Identify which cell holds the provided text, then report its (X, Y) central coordinate. 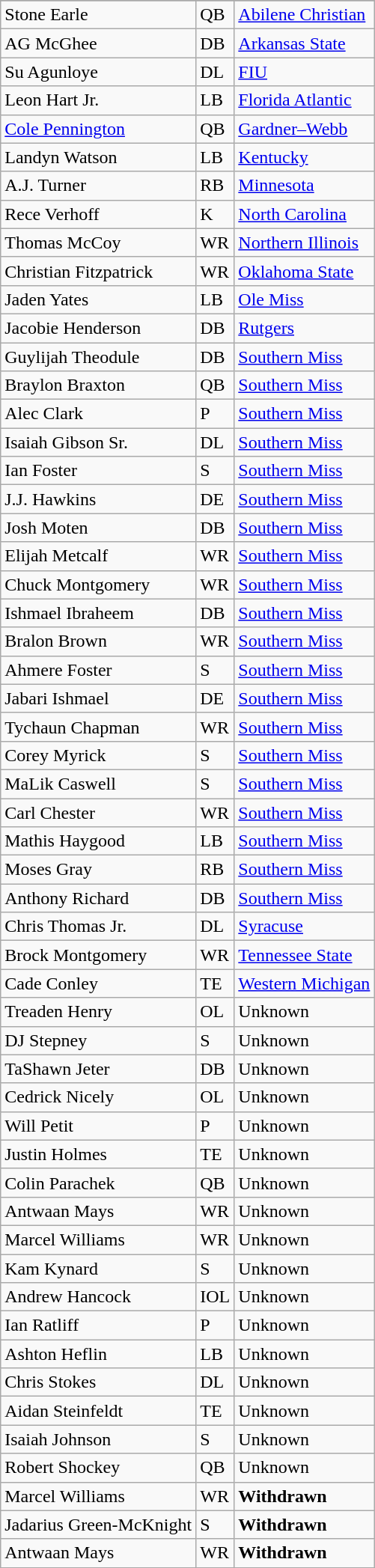
Rece Verhoff (99, 214)
Moses Gray (99, 870)
North Carolina (304, 214)
Josh Moten (99, 528)
Ishmael Ibraheem (99, 613)
K (216, 214)
Arkansas State (304, 43)
Ian Foster (99, 471)
Tennessee State (304, 955)
Northern Illinois (304, 242)
Landyn Watson (99, 157)
Will Petit (99, 1126)
Aidan Steinfeldt (99, 1411)
A.J. Turner (99, 186)
Stone Earle (99, 15)
Jaden Yates (99, 299)
Su Agunloye (99, 72)
Jacobie Henderson (99, 328)
Isaiah Gibson Sr. (99, 442)
Florida Atlantic (304, 100)
Chris Stokes (99, 1382)
Ian Ratliff (99, 1326)
Andrew Hancock (99, 1297)
Carl Chester (99, 812)
Cade Conley (99, 983)
Chuck Montgomery (99, 585)
Kam Kynard (99, 1269)
Gardner–Webb (304, 129)
J.J. Hawkins (99, 499)
Western Michigan (304, 983)
Rutgers (304, 328)
Ashton Heflin (99, 1354)
FIU (304, 72)
Ahmere Foster (99, 670)
Leon Hart Jr. (99, 100)
Elijah Metcalf (99, 556)
Isaiah Johnson (99, 1439)
Thomas McCoy (99, 242)
Braylon Braxton (99, 385)
Treaden Henry (99, 1012)
Anthony Richard (99, 898)
Chris Thomas Jr. (99, 927)
TaShawn Jeter (99, 1069)
Mathis Haygood (99, 841)
Tychaun Chapman (99, 727)
IOL (216, 1297)
Oklahoma State (304, 271)
Abilene Christian (304, 15)
Syracuse (304, 927)
Kentucky (304, 157)
Jabari Ishmael (99, 698)
AG McGhee (99, 43)
Cole Pennington (99, 129)
DJ Stepney (99, 1040)
Alec Clark (99, 414)
Colin Parachek (99, 1183)
Robert Shockey (99, 1468)
Christian Fitzpatrick (99, 271)
Cedrick Nicely (99, 1097)
Bralon Brown (99, 641)
Minnesota (304, 186)
Brock Montgomery (99, 955)
Jadarius Green-McKnight (99, 1525)
Justin Holmes (99, 1154)
MaLik Caswell (99, 784)
Ole Miss (304, 299)
Corey Myrick (99, 755)
Guylijah Theodule (99, 357)
